Scan for the cell matching the given text and deliver its (x, y) coordinate at center. 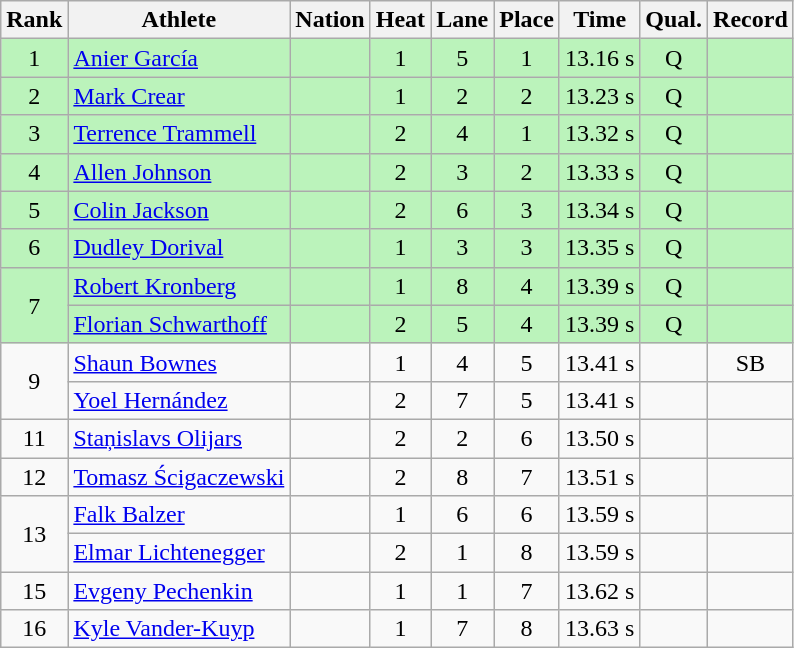
Evgeny Pechenkin (179, 591)
Tomasz Ścigaczewski (179, 477)
11 (34, 438)
13.33 s (599, 172)
13.32 s (599, 134)
13.34 s (599, 210)
13.62 s (599, 591)
Lane (462, 20)
Place (527, 20)
Yoel Hernández (179, 400)
Florian Schwarthoff (179, 324)
Allen Johnson (179, 172)
13.35 s (599, 248)
Heat (400, 20)
Rank (34, 20)
Falk Balzer (179, 515)
Mark Crear (179, 96)
13.16 s (599, 58)
Elmar Lichtenegger (179, 553)
Time (599, 20)
Terrence Trammell (179, 134)
Robert Kronberg (179, 286)
Athlete (179, 20)
Staņislavs Olijars (179, 438)
13.23 s (599, 96)
12 (34, 477)
15 (34, 591)
16 (34, 629)
Kyle Vander-Kuyp (179, 629)
13 (34, 534)
Anier García (179, 58)
13.63 s (599, 629)
Record (751, 20)
Qual. (674, 20)
13.50 s (599, 438)
9 (34, 381)
13.51 s (599, 477)
Colin Jackson (179, 210)
Shaun Bownes (179, 362)
SB (751, 362)
Nation (330, 20)
Dudley Dorival (179, 248)
